Return the [X, Y] coordinate for the center point of the cell that contains the specified text.  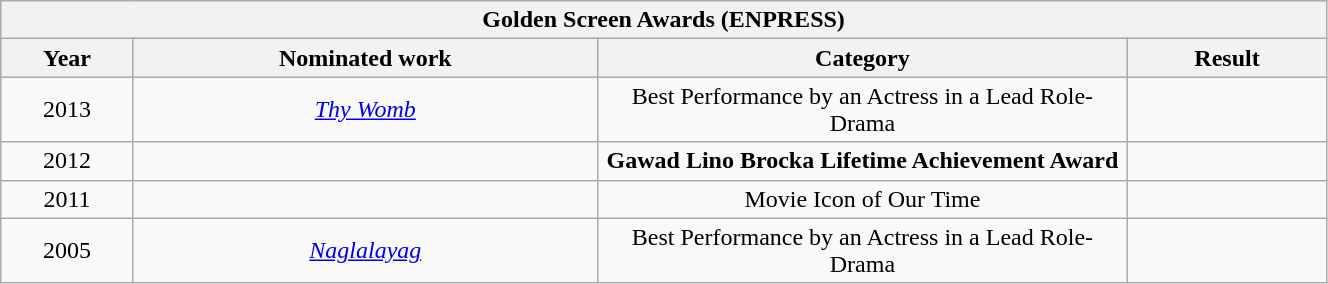
Result [1228, 58]
Gawad Lino Brocka Lifetime Achievement Award [862, 161]
Nominated work [365, 58]
Golden Screen Awards (ENPRESS) [664, 20]
Year [68, 58]
Thy Womb [365, 110]
2005 [68, 250]
Movie Icon of Our Time [862, 199]
2013 [68, 110]
2011 [68, 199]
Category [862, 58]
2012 [68, 161]
Naglalayag [365, 250]
